Locate the cell with the specified text and output its (X, Y) center coordinate. 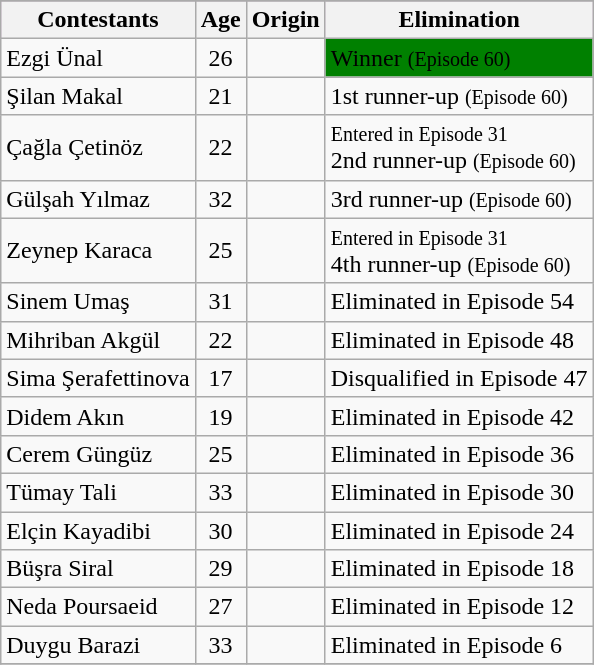
30 (220, 531)
3rd runner-up (Episode 60) (459, 199)
Eliminated in Episode 6 (459, 645)
29 (220, 569)
Şilan Makal (98, 96)
1st runner-up (Episode 60) (459, 96)
Elçin Kayadibi (98, 531)
19 (220, 416)
27 (220, 607)
Age (220, 20)
Eliminated in Episode 18 (459, 569)
Eliminated in Episode 36 (459, 454)
Eliminated in Episode 24 (459, 531)
Çağla Çetinöz (98, 148)
Elimination (459, 20)
Mihriban Akgül (98, 340)
Sinem Umaş (98, 302)
Sima Şerafettinova (98, 378)
Didem Akın (98, 416)
Eliminated in Episode 30 (459, 492)
Eliminated in Episode 12 (459, 607)
17 (220, 378)
21 (220, 96)
Entered in Episode 31 2nd runner-up (Episode 60) (459, 148)
Tümay Tali (98, 492)
Neda Poursaeid (98, 607)
Gülşah Yılmaz (98, 199)
Winner (Episode 60) (459, 58)
Ezgi Ünal (98, 58)
32 (220, 199)
Eliminated in Episode 54 (459, 302)
Büşra Siral (98, 569)
Origin (286, 20)
26 (220, 58)
Cerem Güngüz (98, 454)
Disqualified in Episode 47 (459, 378)
31 (220, 302)
Eliminated in Episode 42 (459, 416)
Duygu Barazi (98, 645)
Eliminated in Episode 48 (459, 340)
Zeynep Karaca (98, 250)
Contestants (98, 20)
Entered in Episode 31 4th runner-up (Episode 60) (459, 250)
